Pinpoint the cell where the given text exists, returning its (x, y) midpoint coordinate. 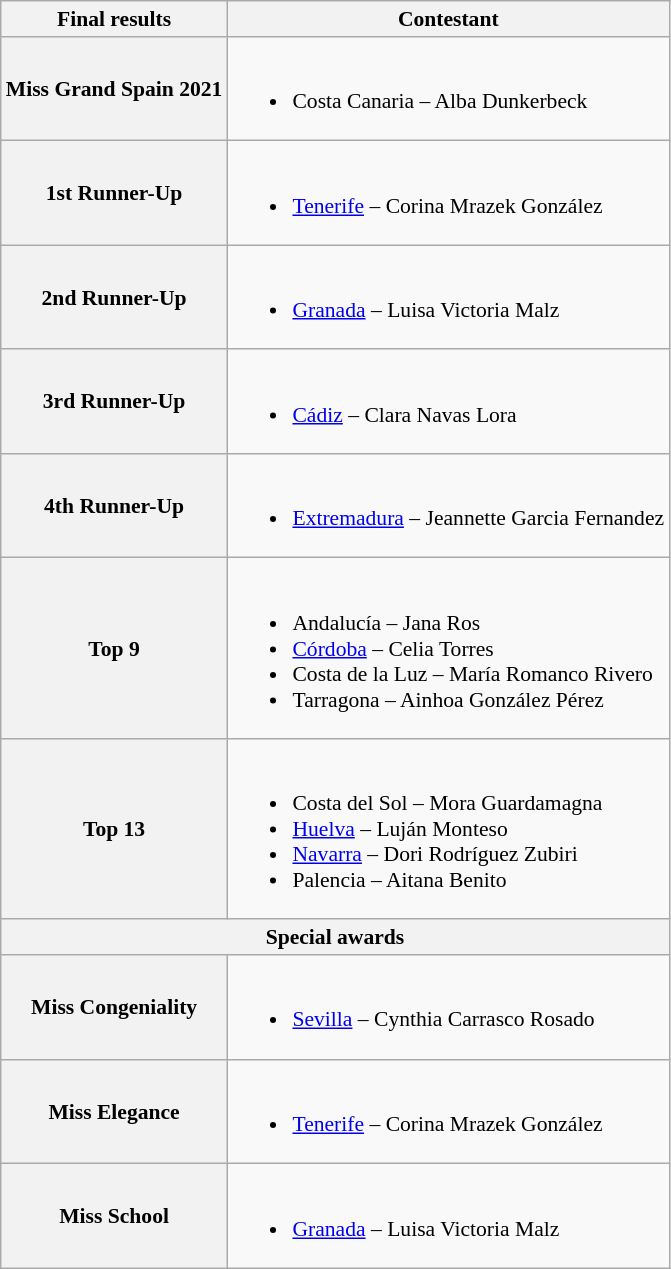
Costa del Sol – Mora GuardamagnaHuelva – Luján MontesoNavarra – Dori Rodríguez ZubiriPalencia – Aitana Benito (448, 830)
Miss Grand Spain 2021 (114, 89)
4th Runner-Up (114, 506)
Top 13 (114, 830)
Andalucía – Jana RosCórdoba – Celia TorresCosta de la Luz – María Romanco RiveroTarragona – Ainhoa González Pérez (448, 648)
3rd Runner-Up (114, 402)
Costa Canaria – Alba Dunkerbeck (448, 89)
Miss Congeniality (114, 1007)
Extremadura – Jeannette Garcia Fernandez (448, 506)
Cádiz – Clara Navas Lora (448, 402)
Sevilla – Cynthia Carrasco Rosado (448, 1007)
2nd Runner-Up (114, 297)
Miss Elegance (114, 1112)
1st Runner-Up (114, 193)
Miss School (114, 1216)
Special awards (335, 938)
Contestant (448, 19)
Final results (114, 19)
Top 9 (114, 648)
